Pinpoint the cell where the given text exists, returning its (x, y) midpoint coordinate. 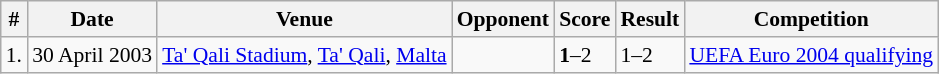
Opponent (504, 19)
Venue (304, 19)
UEFA Euro 2004 qualifying (811, 55)
Date (92, 19)
Score (584, 19)
Competition (811, 19)
# (14, 19)
Result (650, 19)
1. (14, 55)
Ta' Qali Stadium, Ta' Qali, Malta (304, 55)
30 April 2003 (92, 55)
